Pinpoint the cell where the given text exists, returning its [x, y] midpoint coordinate. 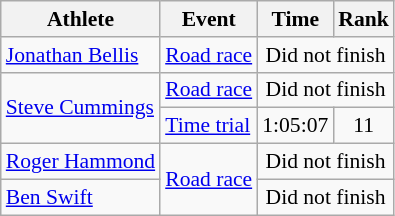
Time trial [208, 126]
Event [208, 19]
Jonathan Bellis [80, 55]
Rank [364, 19]
Roger Hammond [80, 162]
Athlete [80, 19]
Time [295, 19]
Steve Cummings [80, 108]
11 [364, 126]
1:05:07 [295, 126]
Ben Swift [80, 197]
